Pinpoint the cell where the given text exists, returning its (X, Y) midpoint coordinate. 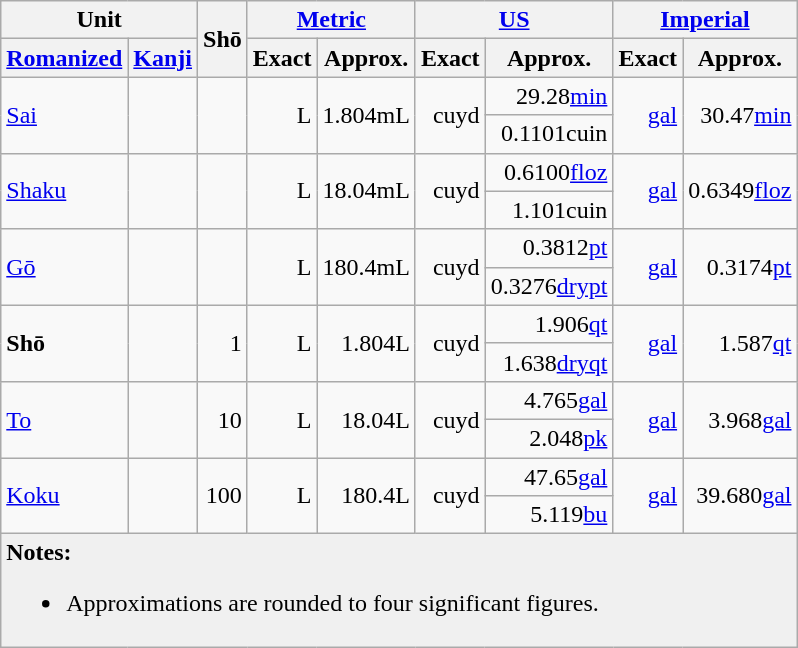
0.3812pt (549, 248)
1.804mL (366, 115)
1.587qt (740, 343)
1.906qt (549, 324)
29.28min (549, 96)
Imperial (705, 20)
0.3276drypt (549, 286)
180.4mL (366, 267)
0.3174pt (740, 267)
5.119bu (549, 515)
18.04L (366, 419)
1.804L (366, 343)
4.765gal (549, 400)
To (64, 419)
1 (223, 343)
Metric (331, 20)
0.1101cuin (549, 134)
18.04mL (366, 191)
Shaku (64, 191)
Romanized (64, 58)
47.65gal (549, 477)
39.680gal (740, 496)
3.968gal (740, 419)
Sai (64, 115)
Kanji (163, 58)
180.4L (366, 496)
30.47min (740, 115)
100 (223, 496)
Notes:Approximations are rounded to four significant figures. (399, 590)
0.6349floz (740, 191)
1.638dryqt (549, 362)
Gō (64, 267)
2.048pk (549, 438)
1.101cuin (549, 210)
Unit (100, 20)
0.6100floz (549, 172)
US (514, 20)
10 (223, 419)
Koku (64, 496)
